Provide the [x, y] coordinate of the cell's center where the given text is located.  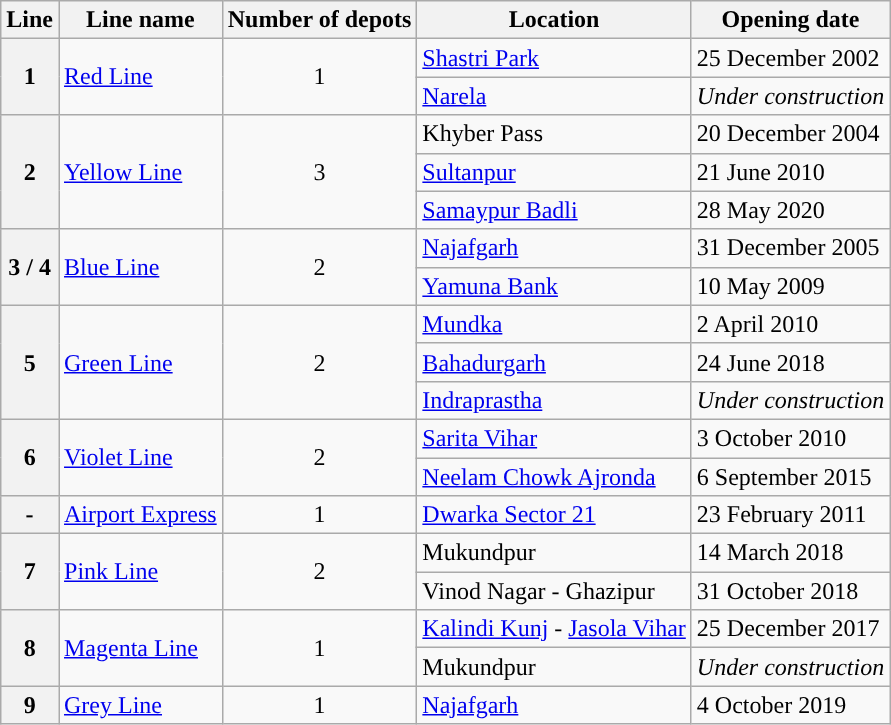
10 May 2009 [790, 286]
25 December 2002 [790, 58]
6 [30, 457]
20 December 2004 [790, 134]
8 [30, 648]
3 / 4 [30, 267]
31 December 2005 [790, 248]
28 May 2020 [790, 210]
21 June 2010 [790, 172]
4 October 2019 [790, 705]
Sultanpur [554, 172]
24 June 2018 [790, 362]
7 [30, 572]
Grey Line [140, 705]
Line name [140, 20]
3 [320, 172]
3 October 2010 [790, 438]
Khyber Pass [554, 134]
Violet Line [140, 457]
Indraprastha [554, 400]
25 December 2017 [790, 629]
9 [30, 705]
Dwarka Sector 21 [554, 515]
5 [30, 362]
- [30, 515]
Shastri Park [554, 58]
23 February 2011 [790, 515]
Airport Express [140, 515]
2 April 2010 [790, 324]
Neelam Chowk Ajronda [554, 477]
6 September 2015 [790, 477]
Yellow Line [140, 172]
Location [554, 20]
Mundka [554, 324]
Blue Line [140, 267]
14 March 2018 [790, 553]
Kalindi Kunj - Jasola Vihar [554, 629]
Bahadurgarh [554, 362]
Pink Line [140, 572]
Magenta Line [140, 648]
Red Line [140, 77]
Narela [554, 96]
Vinod Nagar - Ghazipur [554, 591]
31 October 2018 [790, 591]
Yamuna Bank [554, 286]
Samaypur Badli [554, 210]
Green Line [140, 362]
Opening date [790, 20]
Sarita Vihar [554, 438]
Number of depots [320, 20]
Line [30, 20]
